Return the [x, y] coordinate for the center point of the cell that contains the specified text.  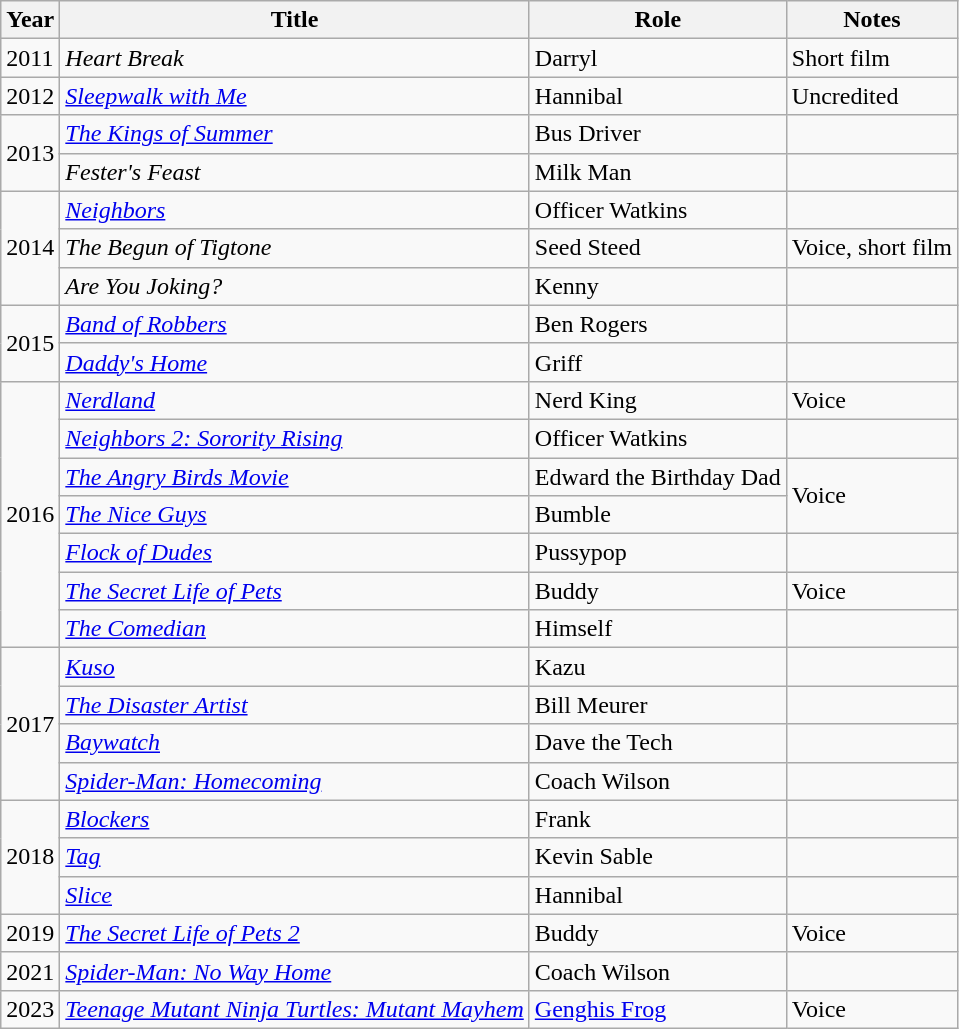
2011 [30, 58]
Genghis Frog [658, 1009]
Notes [872, 20]
Pussypop [658, 553]
Flock of Dudes [294, 553]
Year [30, 20]
The Disaster Artist [294, 705]
Short film [872, 58]
Seed Steed [658, 248]
Band of Robbers [294, 324]
Teenage Mutant Ninja Turtles: Mutant Mayhem [294, 1009]
The Comedian [294, 629]
2016 [30, 514]
Neighbors [294, 210]
Baywatch [294, 743]
Heart Break [294, 58]
2017 [30, 724]
2021 [30, 971]
The Kings of Summer [294, 134]
The Angry Birds Movie [294, 477]
Role [658, 20]
Nerd King [658, 400]
Dave the Tech [658, 743]
Uncredited [872, 96]
2019 [30, 933]
2014 [30, 248]
Milk Man [658, 172]
Bumble [658, 515]
The Nice Guys [294, 515]
2015 [30, 343]
Title [294, 20]
2013 [30, 153]
Spider-Man: Homecoming [294, 781]
The Secret Life of Pets [294, 591]
Kuso [294, 667]
Kenny [658, 286]
Nerdland [294, 400]
Tag [294, 857]
Blockers [294, 819]
Daddy's Home [294, 362]
2018 [30, 857]
Spider-Man: No Way Home [294, 971]
Sleepwalk with Me [294, 96]
Bus Driver [658, 134]
Are You Joking? [294, 286]
Bill Meurer [658, 705]
The Begun of Tigtone [294, 248]
Kevin Sable [658, 857]
Ben Rogers [658, 324]
2023 [30, 1009]
Frank [658, 819]
Himself [658, 629]
Griff [658, 362]
Kazu [658, 667]
Voice, short film [872, 248]
Darryl [658, 58]
Slice [294, 895]
Edward the Birthday Dad [658, 477]
2012 [30, 96]
The Secret Life of Pets 2 [294, 933]
Neighbors 2: Sorority Rising [294, 438]
Fester's Feast [294, 172]
